Return [x, y] of the center of cell containing provided text 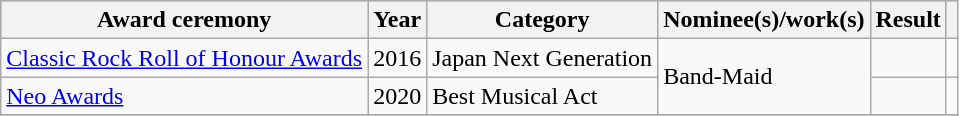
Band-Maid [764, 77]
Category [542, 20]
Japan Next Generation [542, 58]
Result [908, 20]
Best Musical Act [542, 96]
Award ceremony [184, 20]
Nominee(s)/work(s) [764, 20]
Year [398, 20]
2020 [398, 96]
Classic Rock Roll of Honour Awards [184, 58]
2016 [398, 58]
Neo Awards [184, 96]
